Determine the (X, Y) coordinate at the center of the cell enclosing the given text.  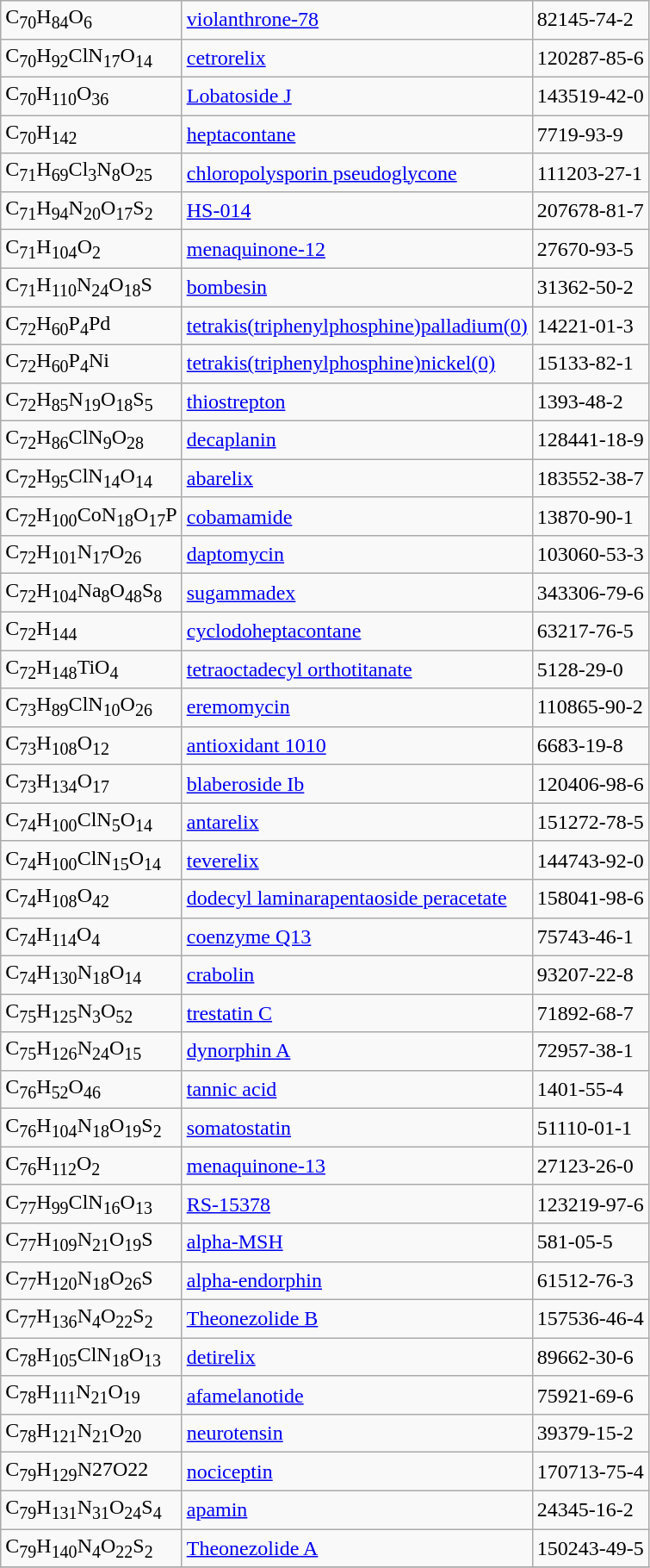
tannic acid (356, 1089)
75743-46-1 (591, 936)
120406-98-6 (591, 784)
143519-42-0 (591, 96)
C76H52O46 (91, 1089)
Lobatoside J (356, 96)
120287-85-6 (591, 58)
89662-30-6 (591, 1357)
C75H126N24O15 (91, 1051)
alpha-endorphin (356, 1280)
C75H125N3O52 (91, 1013)
C74H108O42 (91, 899)
207678-81-7 (591, 210)
teverelix (356, 860)
C76H104N18O19S2 (91, 1128)
C77H109N21O19S (91, 1242)
343306-79-6 (591, 593)
111203-27-1 (591, 172)
93207-22-8 (591, 974)
6683-19-8 (591, 745)
cobamamide (356, 516)
daptomycin (356, 555)
C70H84O6 (91, 20)
C72H144 (91, 631)
C72H101N17O26 (91, 555)
C78H105ClN18O13 (91, 1357)
menaquinone-12 (356, 249)
C71H69Cl3N8O25 (91, 172)
C77H99ClN16O13 (91, 1204)
C72H95ClN14O14 (91, 478)
tetraoctadecyl orthotitanate (356, 669)
63217-76-5 (591, 631)
C70H92ClN17O14 (91, 58)
coenzyme Q13 (356, 936)
27670-93-5 (591, 249)
C79H129N27O22 (91, 1472)
C73H108O12 (91, 745)
31362-50-2 (591, 287)
cyclodoheptacontane (356, 631)
C77H136N4O22S2 (91, 1318)
170713-75-4 (591, 1472)
HS-014 (356, 210)
C72H60P4Ni (91, 364)
eremomycin (356, 707)
chloropolysporin pseudoglycone (356, 172)
1401-55-4 (591, 1089)
C73H134O17 (91, 784)
sugammadex (356, 593)
C74H100ClN15O14 (91, 860)
C71H110N24O18S (91, 287)
thiostrepton (356, 401)
C70H110O36 (91, 96)
detirelix (356, 1357)
C79H131N31O24S4 (91, 1509)
24345-16-2 (591, 1509)
trestatin C (356, 1013)
C72H86ClN9O28 (91, 440)
crabolin (356, 974)
C71H104O2 (91, 249)
C72H148TiO4 (91, 669)
C72H104Na8O48S8 (91, 593)
150243-49-5 (591, 1547)
157536-46-4 (591, 1318)
158041-98-6 (591, 899)
C78H121N21O20 (91, 1433)
antioxidant 1010 (356, 745)
neurotensin (356, 1433)
15133-82-1 (591, 364)
somatostatin (356, 1128)
menaquinone-13 (356, 1166)
123219-97-6 (591, 1204)
C78H111N21O19 (91, 1395)
Theonezolide B (356, 1318)
decaplanin (356, 440)
75921-69-6 (591, 1395)
14221-01-3 (591, 326)
128441-18-9 (591, 440)
heptacontane (356, 134)
afamelanotide (356, 1395)
dynorphin A (356, 1051)
13870-90-1 (591, 516)
183552-38-7 (591, 478)
71892-68-7 (591, 1013)
C70H142 (91, 134)
51110-01-1 (591, 1128)
103060-53-3 (591, 555)
144743-92-0 (591, 860)
C72H100CoN18O17P (91, 516)
nociceptin (356, 1472)
27123-26-0 (591, 1166)
tetrakis(triphenylphosphine)nickel(0) (356, 364)
violanthrone-78 (356, 20)
RS-15378 (356, 1204)
1393-48-2 (591, 401)
alpha-MSH (356, 1242)
C77H120N18O26S (91, 1280)
C73H89ClN10O26 (91, 707)
C74H114O4 (91, 936)
Theonezolide A (356, 1547)
151272-78-5 (591, 822)
blaberoside Ib (356, 784)
C74H100ClN5O14 (91, 822)
39379-15-2 (591, 1433)
C76H112O2 (91, 1166)
bombesin (356, 287)
tetrakis(triphenylphosphine)palladium(0) (356, 326)
61512-76-3 (591, 1280)
cetrorelix (356, 58)
C74H130N18O14 (91, 974)
abarelix (356, 478)
7719-93-9 (591, 134)
C79H140N4O22S2 (91, 1547)
dodecyl laminarapentaoside peracetate (356, 899)
72957-38-1 (591, 1051)
110865-90-2 (591, 707)
82145-74-2 (591, 20)
C72H85N19O18S5 (91, 401)
C72H60P4Pd (91, 326)
C71H94N20O17S2 (91, 210)
5128-29-0 (591, 669)
apamin (356, 1509)
581-05-5 (591, 1242)
antarelix (356, 822)
